Capture the cell that displays the provided text and extract its [X, Y] central coordinate. 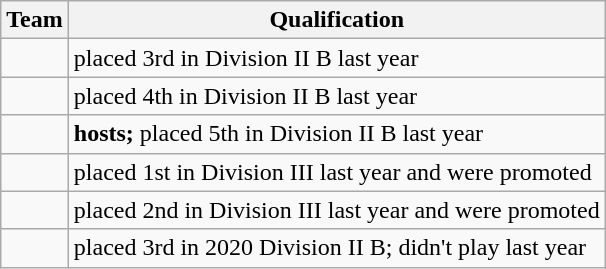
placed 1st in Division III last year and were promoted [336, 172]
placed 2nd in Division III last year and were promoted [336, 210]
hosts; placed 5th in Division II B last year [336, 134]
Qualification [336, 20]
placed 4th in Division II B last year [336, 96]
placed 3rd in 2020 Division II B; didn't play last year [336, 248]
Team [35, 20]
placed 3rd in Division II B last year [336, 58]
